Find where the given text appears and provide that cell's center as [x, y] coordinate. 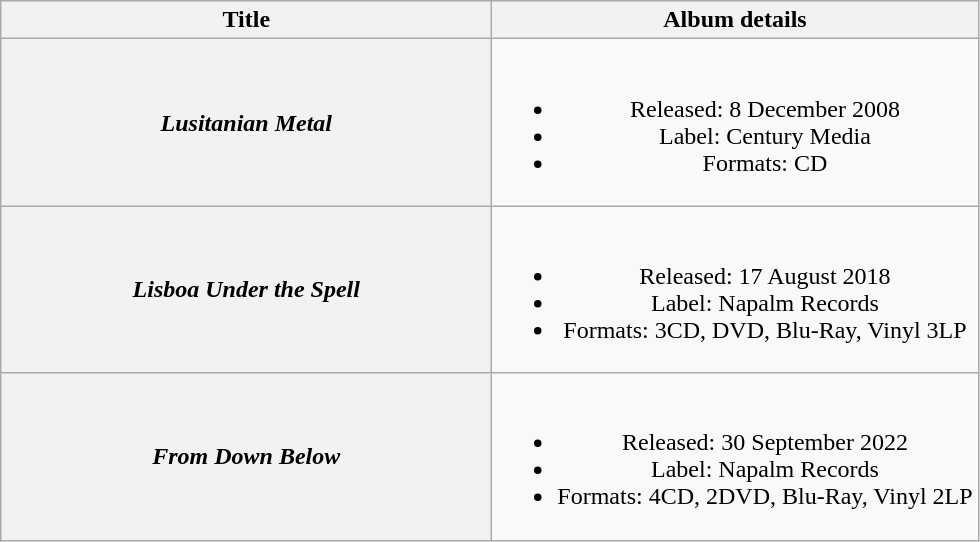
Released: 17 August 2018Label: Napalm RecordsFormats: 3CD, DVD, Blu-Ray, Vinyl 3LP [735, 290]
Released: 8 December 2008Label: Century MediaFormats: CD [735, 122]
Title [246, 20]
Lisboa Under the Spell [246, 290]
Released: 30 September 2022Label: Napalm RecordsFormats: 4CD, 2DVD, Blu-Ray, Vinyl 2LP [735, 456]
From Down Below [246, 456]
Lusitanian Metal [246, 122]
Album details [735, 20]
